Return the (X, Y) coordinate for the center point of the cell that contains the specified text.  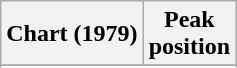
Chart (1979) (72, 34)
Peakposition (189, 34)
